Scan for the cell matching the given text and deliver its [X, Y] coordinate at center. 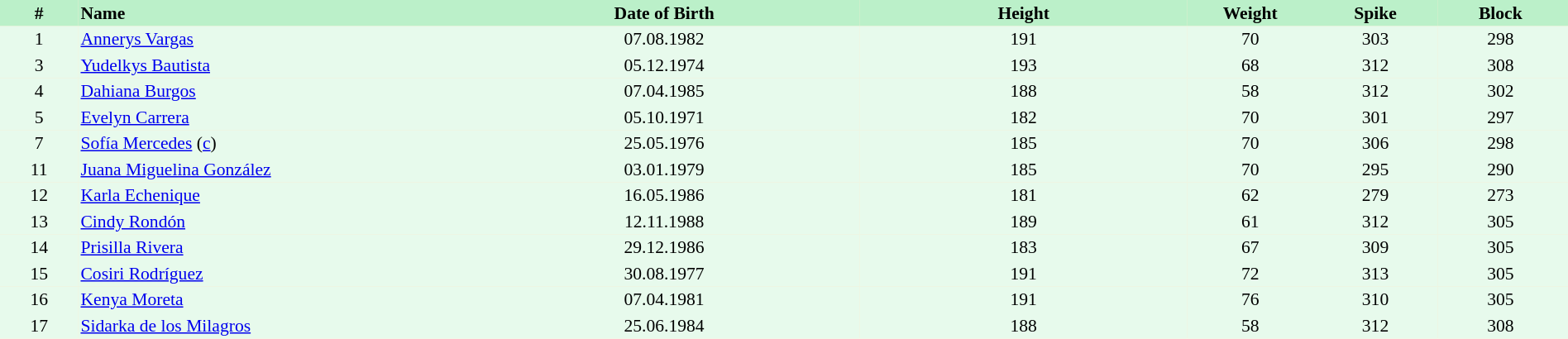
5 [39, 117]
Juana Miguelina González [273, 169]
7 [39, 144]
3 [39, 65]
Kenya Moreta [273, 299]
16.05.1986 [664, 195]
25.05.1976 [664, 144]
Cosiri Rodríguez [273, 274]
Date of Birth [664, 13]
Block [1500, 13]
1 [39, 40]
72 [1250, 274]
279 [1374, 195]
05.12.1974 [664, 65]
Sidarka de los Milagros [273, 326]
193 [1024, 65]
Cindy Rondón [273, 222]
295 [1374, 169]
67 [1250, 248]
Karla Echenique [273, 195]
290 [1500, 169]
16 [39, 299]
Name [273, 13]
Spike [1374, 13]
14 [39, 248]
303 [1374, 40]
297 [1500, 117]
07.04.1981 [664, 299]
306 [1374, 144]
301 [1374, 117]
62 [1250, 195]
29.12.1986 [664, 248]
Sofía Mercedes (c) [273, 144]
76 [1250, 299]
Weight [1250, 13]
189 [1024, 222]
61 [1250, 222]
17 [39, 326]
03.01.1979 [664, 169]
13 [39, 222]
310 [1374, 299]
182 [1024, 117]
12 [39, 195]
Dahiana Burgos [273, 91]
Evelyn Carrera [273, 117]
Yudelkys Bautista [273, 65]
273 [1500, 195]
68 [1250, 65]
302 [1500, 91]
181 [1024, 195]
15 [39, 274]
Annerys Vargas [273, 40]
12.11.1988 [664, 222]
07.08.1982 [664, 40]
07.04.1985 [664, 91]
25.06.1984 [664, 326]
Height [1024, 13]
05.10.1971 [664, 117]
183 [1024, 248]
309 [1374, 248]
30.08.1977 [664, 274]
Prisilla Rivera [273, 248]
4 [39, 91]
# [39, 13]
11 [39, 169]
313 [1374, 274]
